Search for the cell housing the specified text and yield its (x, y) center coordinate. 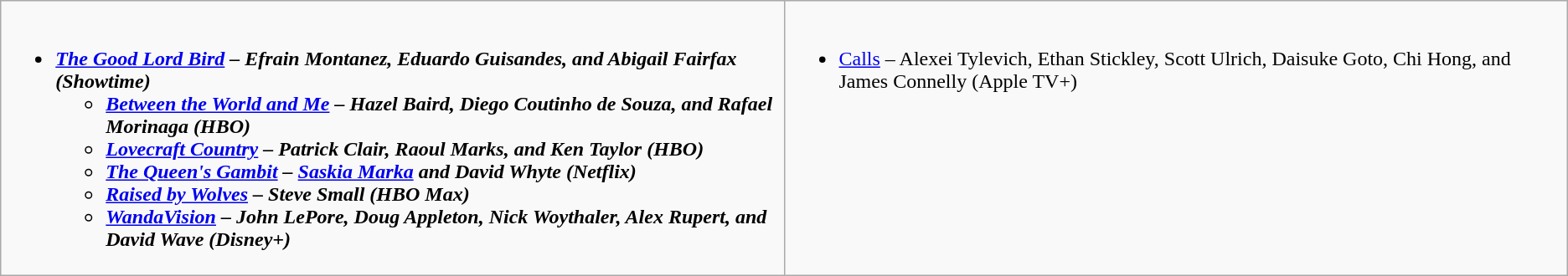
Calls – Alexei Tylevich, Ethan Stickley, Scott Ulrich, Daisuke Goto, Chi Hong, and James Connelly (Apple TV+) (1176, 139)
